Provide the [X, Y] coordinate of the cell's center where the given text is located.  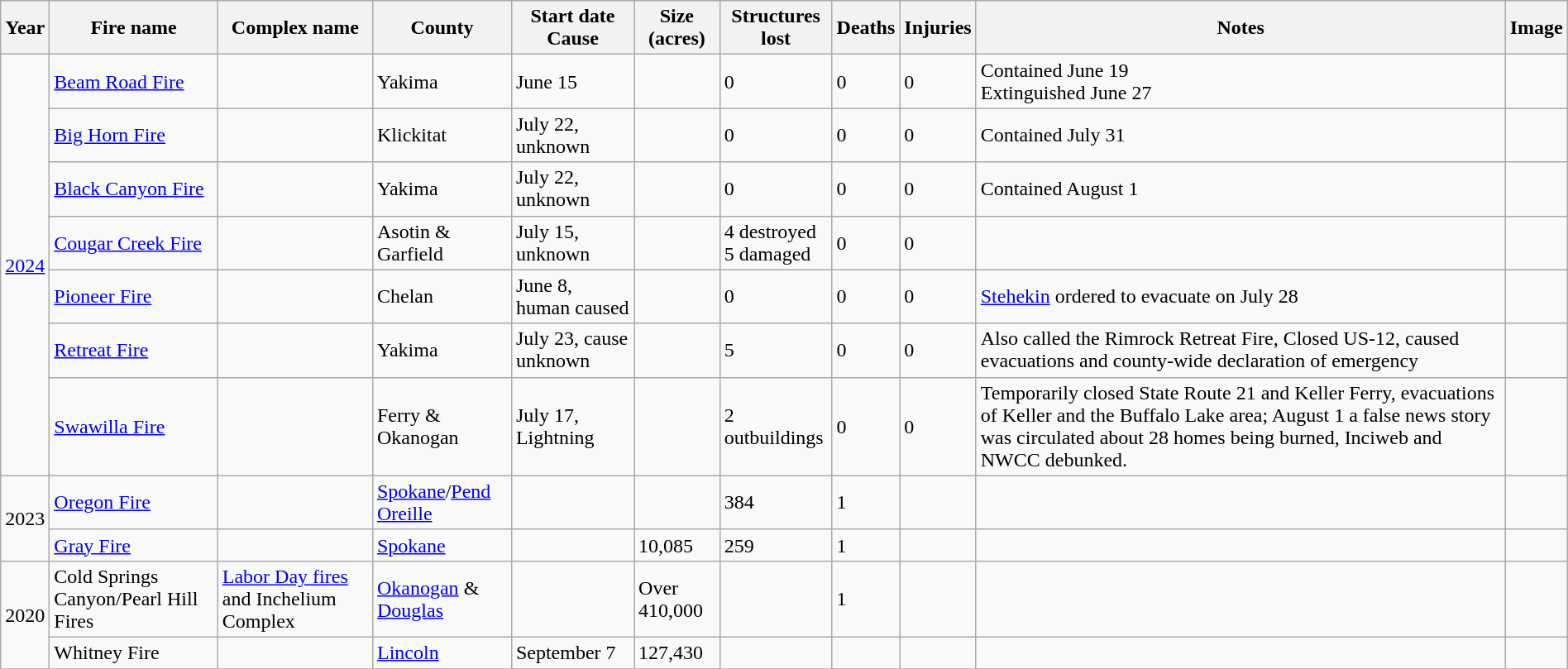
Chelan [442, 296]
2 outbuildings [776, 427]
Pioneer Fire [134, 296]
Structureslost [776, 28]
Okanogan & Douglas [442, 599]
Year [25, 28]
Klickitat [442, 136]
Cougar Creek Fire [134, 243]
Spokane/Pend Oreille [442, 503]
Retreat Fire [134, 351]
Cold Springs Canyon/Pearl Hill Fires [134, 599]
2024 [25, 265]
Notes [1241, 28]
Beam Road Fire [134, 81]
July 23, cause unknown [572, 351]
Complex name [294, 28]
Contained June 19 Extinguished June 27 [1241, 81]
10,085 [677, 545]
Also called the Rimrock Retreat Fire, Closed US-12, caused evacuations and county-wide declaration of emergency [1241, 351]
2020 [25, 614]
259 [776, 545]
September 7 [572, 652]
Injuries [938, 28]
Image [1537, 28]
5 [776, 351]
Whitney Fire [134, 652]
Gray Fire [134, 545]
Spokane [442, 545]
June 8, human caused [572, 296]
Black Canyon Fire [134, 189]
127,430 [677, 652]
Swawilla Fire [134, 427]
Big Horn Fire [134, 136]
June 15 [572, 81]
July 17, Lightning [572, 427]
Contained August 1 [1241, 189]
384 [776, 503]
Over 410,000 [677, 599]
Ferry & Okanogan [442, 427]
County [442, 28]
July 15, unknown [572, 243]
Stehekin ordered to evacuate on July 28 [1241, 296]
Size(acres) [677, 28]
Lincoln [442, 652]
2023 [25, 518]
4 destroyed5 damaged [776, 243]
Fire name [134, 28]
Labor Day fires and Inchelium Complex [294, 599]
Oregon Fire [134, 503]
Start dateCause [572, 28]
Asotin & Garfield [442, 243]
Deaths [866, 28]
Contained July 31 [1241, 136]
